From the cell containing the given text, extract its center point as [x, y] coordinate. 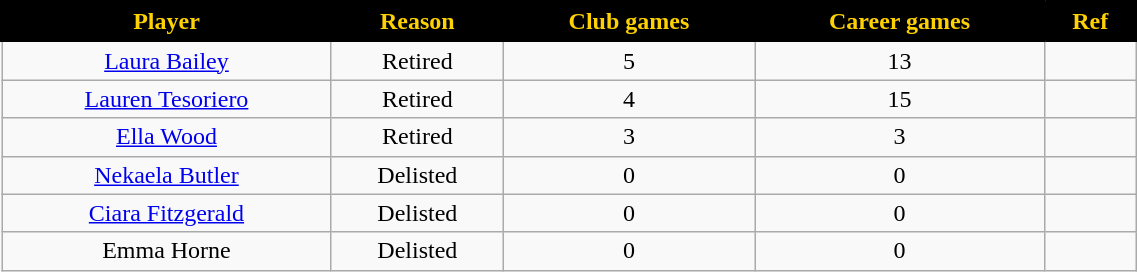
Club games [628, 22]
Career games [900, 22]
5 [628, 60]
15 [900, 99]
13 [900, 60]
Lauren Tesoriero [167, 99]
Reason [417, 22]
Ciara Fitzgerald [167, 213]
Ref [1090, 22]
4 [628, 99]
Nekaela Butler [167, 175]
Emma Horne [167, 251]
Ella Wood [167, 137]
Laura Bailey [167, 60]
Player [167, 22]
